Provide the (x, y) coordinate of the cell's center where the given text is located.  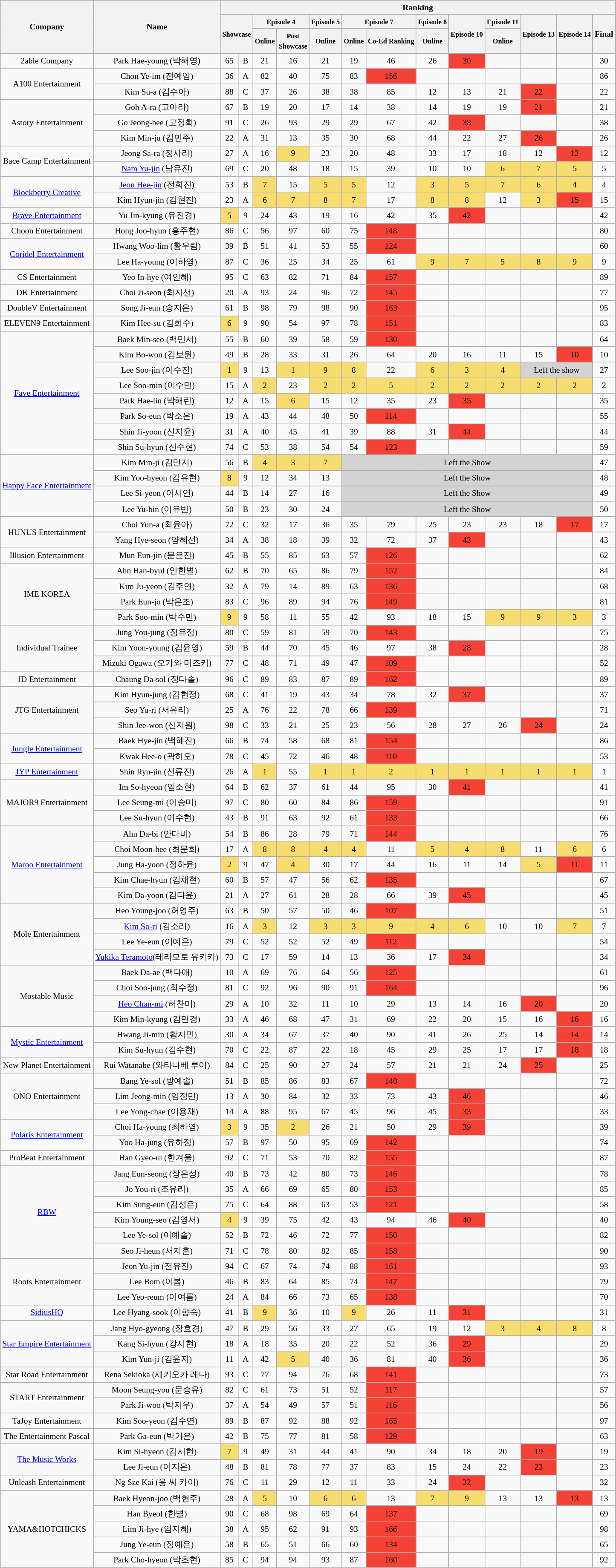
Kim Si-hyeon (김시현) (157, 1452)
Kim So-ri (김소리) (157, 926)
Choi Ha-young (최하영) (157, 1127)
CS Entertainment (47, 277)
Park Soo-min (박수민) (157, 617)
Lee Hyang-sook (이향숙) (157, 1312)
Kim Bo-won (김보원) (157, 354)
Kim Su-a (김수아) (157, 92)
107 (391, 911)
Lee Ye-eun (이예은) (157, 942)
Kim Hyun-jin (김현진) (157, 200)
Moon Seung-you (문승유) (157, 1390)
Jung Ye-eun (정예은) (157, 1545)
137 (391, 1513)
Park Eun-jo (박은조) (157, 601)
Baek Hyeon-joo (백현주) (157, 1498)
Jung You-jung (정유정) (157, 633)
117 (391, 1390)
START Entertainment (47, 1398)
Shin Ryu-jin (신류진) (157, 772)
A100 Entertainment (47, 84)
Fave Entertainment (47, 393)
Episode 13 (539, 34)
Mystic Entertainment (47, 1042)
Hwang Ji-min (황지민) (157, 1034)
Illusion Entertainment (47, 555)
162 (391, 679)
JD Entertainment (47, 679)
Lim Ji-hye (임지혜) (157, 1529)
Co-Ed Ranking (391, 41)
Mostable Music (47, 996)
Lee Soo-min (이수민) (157, 385)
Jang Hyo-gyeong (장효경) (157, 1328)
Shin Su-hyun (신수현) (157, 447)
140 (391, 1081)
Individual Trainee (47, 648)
Im So-hyeon (임소현) (157, 787)
Park Hae-young (박해영) (157, 61)
139 (391, 710)
Baek Da-ae (백다애) (157, 972)
Jeong Sa-ra (정사라) (157, 153)
Lee Su-hyun (이수현) (157, 818)
Jung Ha-yoon (정하윤) (157, 864)
150 (391, 1235)
151 (391, 323)
138 (391, 1297)
Lee Yeo-reum (이여름) (157, 1297)
153 (391, 1189)
141 (391, 1374)
Company (47, 27)
Rui Watanabe (와타나베 루이) (157, 1065)
Jungle Entertainment (47, 749)
Star Empire Entertainment (47, 1344)
157 (391, 277)
Bang Ye-sol (방예솔) (157, 1081)
144 (391, 834)
Unleash Entertainment (47, 1482)
Lee Bom (이봄) (157, 1282)
Astory Entertainment (47, 123)
135 (391, 880)
Episode 7 (379, 21)
Lee Soo-jin (이수진) (157, 370)
Showcase (237, 34)
Episode 8 (432, 21)
166 (391, 1529)
Hong Joo-hyun (홍주현) (157, 231)
163 (391, 308)
YAMA&HOTCHICKS (47, 1529)
Seo Yu-ri (서유리) (157, 710)
Nam Yu-jin (남유진) (157, 169)
Baek Hye-jin (백혜진) (157, 741)
Episode 4 (281, 21)
Yukika Teramoto(테라모토 유키카) (157, 957)
JYP Entertainment (47, 772)
114 (391, 416)
Goh A-ra (고아라) (157, 107)
HUNUS Entertainment (47, 532)
109 (391, 664)
Kim Da-yoon (김다윤) (157, 895)
Kim Hee-su (김희수) (157, 323)
Park Ji-woo (박지우) (157, 1405)
Coridel Entertainment (47, 254)
121 (391, 1204)
Roots Entertainment (47, 1282)
Lee Ye-sol (이예솔) (157, 1235)
Kim Min-ju (김민주) (157, 138)
155 (391, 1158)
Kim Young-seo (김영서) (157, 1220)
161 (391, 1266)
Polaris Entertainment (47, 1135)
Brave Entertainment (47, 215)
DoubleV Entertainment (47, 308)
164 (391, 988)
Jo You-ri (조유리) (157, 1189)
RBW (47, 1212)
Kwak Hee-o (곽히오) (157, 756)
Choon Entertainment (47, 231)
126 (391, 555)
Park Hae-lin (박해린) (157, 401)
145 (391, 293)
Yu Jin-kyung (유진경) (157, 215)
Lee Ji-eun (이지은) (157, 1467)
Yeo In-hye (여인혜) (157, 277)
DK Entertainment (47, 293)
152 (391, 571)
147 (391, 1282)
Mizuki Ogawa (오가와 미즈키) (157, 664)
Blockberry Creative (47, 193)
Kim Min-kyung (김민경) (157, 1019)
133 (391, 818)
Lee Ha-young (이하영) (157, 262)
142 (391, 1142)
Lee Seung-mi (이승미) (157, 803)
Jeon Yu-jin (전유진) (157, 1266)
Choi Soo-jung (최수정) (157, 988)
Rena Sekioka (세키오카 레나) (157, 1374)
146 (391, 1174)
Shin Jee-won (신지원) (157, 725)
160 (391, 1560)
Episode 5 (326, 21)
Left the show (557, 370)
154 (391, 741)
Kim Ju-yeon (김주연) (157, 586)
Heo Chan-mi (허찬미) (157, 1004)
Seo Ji-heun (서지흔) (157, 1251)
Star Road Entertainment (47, 1374)
130 (391, 339)
Song Ji-eun (송지은) (157, 308)
New Planet Entertainment (47, 1065)
Happy Face Entertainment (47, 486)
143 (391, 633)
Yang Hye-seon (양혜선) (157, 540)
Jeon Hee-jin (전희진) (157, 184)
Kim Chae-hyun (김채현) (157, 880)
Episode 10 (467, 34)
Lim Jeong-min (임정민) (157, 1096)
Kim Yoon-young (김윤영) (157, 648)
Ranking (418, 8)
Hwang Woo-lim (황우림) (157, 246)
148 (391, 231)
Name (157, 27)
149 (391, 601)
Chaung Da-sol (정다솔) (157, 679)
JTG Entertainment (47, 710)
IME KOREA (47, 594)
134 (391, 1545)
The Music Works (47, 1459)
Ng Sze Kai (응 씨 카이) (157, 1482)
116 (391, 1405)
Kang Si-hyun (강시현) (157, 1344)
158 (391, 1251)
ELEVEN9 Entertainment (47, 323)
Kim Sung-eun (김성은) (157, 1204)
SidiusHQ (47, 1312)
159 (391, 803)
TaJoy Entertainment (47, 1421)
110 (391, 756)
123 (391, 447)
Lee Yong-chae (이용채) (157, 1112)
Jang Eun-seong (장은성) (157, 1174)
Baek Min-seo (백민서) (157, 339)
Kim Min-ji (김민지) (157, 463)
Final (604, 34)
Kim Hyun-jung (김현정) (157, 694)
Choi Yun-a (최윤아) (157, 524)
Ahn Han-byul (안한별) (157, 571)
Lee Yu-bin (이유빈) (157, 509)
Chon Ye-im (전예임) (157, 76)
Park So-eun (박소은) (157, 416)
Kim Soo-yeon (김수연) (157, 1421)
136 (391, 586)
Park Cho-hyeon (박초현) (157, 1560)
PostShowcase (293, 41)
129 (391, 1436)
Kim Yoo-hyeon (김유현) (157, 478)
MAJOR9 Entertainment (47, 803)
Choi Moon-hee (최문희) (157, 849)
Park Ga-eun (박가은) (157, 1436)
Mole Entertainment (47, 934)
Go Jeong-hee (고정희) (157, 123)
Mun Eun-jin (문은진) (157, 555)
Han Gyeo-ul (한겨울) (157, 1158)
Kim Su-hyun (김수현) (157, 1050)
2able Company (47, 61)
Heo Young-joo (허영주) (157, 911)
Episode 14 (575, 34)
156 (391, 76)
125 (391, 972)
Episode 11 (503, 21)
Maroo Entertainment (47, 865)
Han Byeol (한별) (157, 1513)
ONO Entertainment (47, 1096)
Kim Yun-ji (김윤지) (157, 1359)
The Entertainment Pascal (47, 1436)
Lee Si-yeon (이시연) (157, 493)
Choi Ji-seon (최지선) (157, 293)
ProBeat Entertainment (47, 1158)
124 (391, 246)
165 (391, 1421)
112 (391, 942)
Yoo Ha-jung (유하정) (157, 1142)
Bace Camp Entertainment (47, 161)
Ahn Da-bi (안다비) (157, 834)
Shin Ji-yoon (신지윤) (157, 432)
